Scan for the cell matching the given text and deliver its [x, y] coordinate at center. 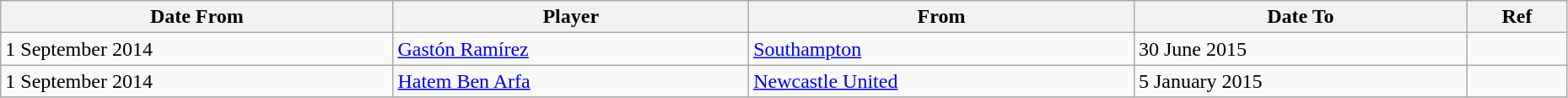
Ref [1517, 17]
Date To [1301, 17]
30 June 2015 [1301, 49]
Newcastle United [941, 81]
5 January 2015 [1301, 81]
From [941, 17]
Player [571, 17]
Date From [197, 17]
Southampton [941, 49]
Hatem Ben Arfa [571, 81]
Gastón Ramírez [571, 49]
